Detect which cell encompasses the target text, then output its (X, Y) center coordinate. 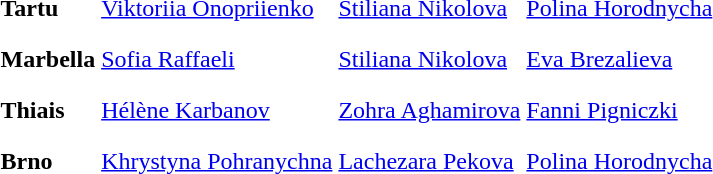
Sofia Raffaeli (217, 59)
Hélène Karbanov (217, 110)
Stiliana Nikolova (430, 59)
Zohra Aghamirova (430, 110)
